Scan for the cell matching the given text and deliver its (X, Y) coordinate at center. 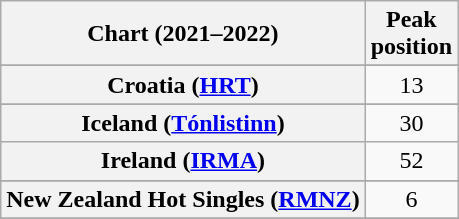
Ireland (IRMA) (183, 161)
Chart (2021–2022) (183, 34)
52 (411, 161)
13 (411, 85)
Iceland (Tónlistinn) (183, 123)
Croatia (HRT) (183, 85)
30 (411, 123)
New Zealand Hot Singles (RMNZ) (183, 199)
6 (411, 199)
Peakposition (411, 34)
